Provide the (X, Y) coordinate of the cell's center where the given text is located.  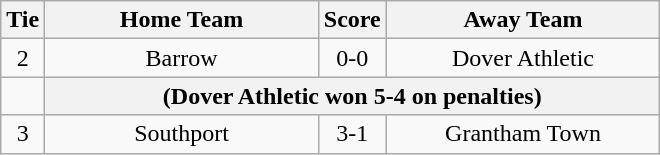
Score (352, 20)
2 (23, 58)
Tie (23, 20)
Away Team (523, 20)
3 (23, 134)
Dover Athletic (523, 58)
Southport (182, 134)
(Dover Athletic won 5-4 on penalties) (352, 96)
Barrow (182, 58)
Home Team (182, 20)
3-1 (352, 134)
0-0 (352, 58)
Grantham Town (523, 134)
